Pinpoint the cell where the given text exists, returning its [x, y] midpoint coordinate. 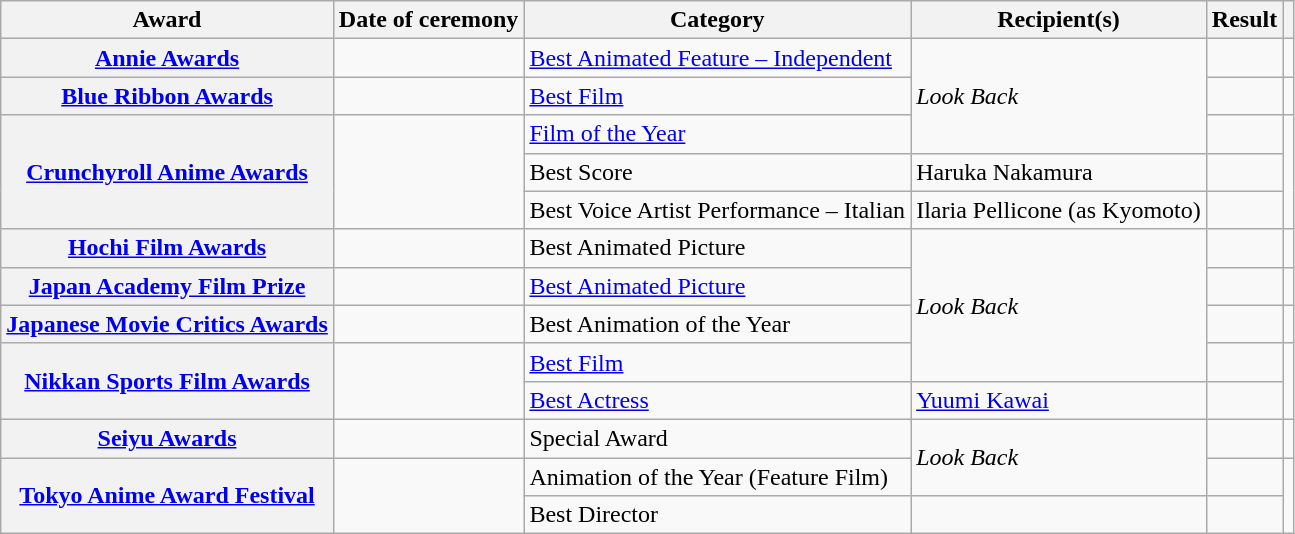
Blue Ribbon Awards [168, 96]
Yuumi Kawai [1059, 400]
Tokyo Anime Award Festival [168, 496]
Crunchyroll Anime Awards [168, 172]
Date of ceremony [428, 20]
Category [718, 20]
Result [1244, 20]
Hochi Film Awards [168, 248]
Best Voice Artist Performance – Italian [718, 210]
Ilaria Pellicone (as Kyomoto) [1059, 210]
Award [168, 20]
Best Animated Feature – Independent [718, 58]
Japanese Movie Critics Awards [168, 324]
Annie Awards [168, 58]
Best Actress [718, 400]
Film of the Year [718, 134]
Seiyu Awards [168, 438]
Special Award [718, 438]
Best Score [718, 172]
Best Director [718, 515]
Japan Academy Film Prize [168, 286]
Haruka Nakamura [1059, 172]
Best Animation of the Year [718, 324]
Nikkan Sports Film Awards [168, 381]
Animation of the Year (Feature Film) [718, 477]
Recipient(s) [1059, 20]
